Return (X, Y) of the center of cell containing provided text 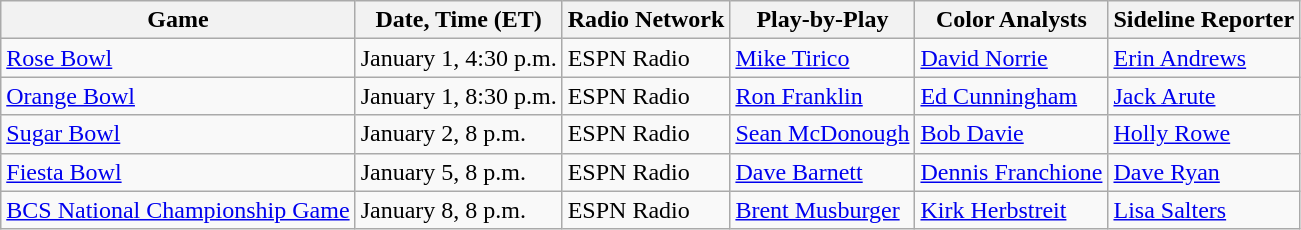
Bob Davie (1012, 134)
Sideline Reporter (1204, 20)
January 2, 8 p.m. (458, 134)
Date, Time (ET) (458, 20)
Dennis Franchione (1012, 172)
Orange Bowl (178, 96)
Ron Franklin (822, 96)
January 1, 8:30 p.m. (458, 96)
Rose Bowl (178, 58)
January 1, 4:30 p.m. (458, 58)
Dave Barnett (822, 172)
Play-by-Play (822, 20)
BCS National Championship Game (178, 210)
Brent Musburger (822, 210)
Sean McDonough (822, 134)
Mike Tirico (822, 58)
Holly Rowe (1204, 134)
Color Analysts (1012, 20)
Sugar Bowl (178, 134)
Lisa Salters (1204, 210)
Kirk Herbstreit (1012, 210)
Game (178, 20)
Fiesta Bowl (178, 172)
Jack Arute (1204, 96)
January 5, 8 p.m. (458, 172)
Radio Network (646, 20)
Ed Cunningham (1012, 96)
Erin Andrews (1204, 58)
Dave Ryan (1204, 172)
David Norrie (1012, 58)
January 8, 8 p.m. (458, 210)
